Extract the (X, Y) coordinate from the center of the cell holding the provided text.  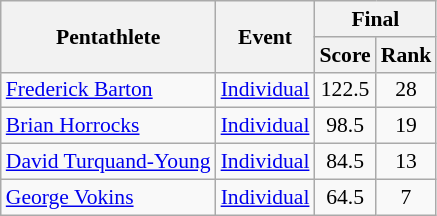
84.5 (344, 162)
Frederick Barton (108, 90)
13 (406, 162)
64.5 (344, 197)
Final (375, 19)
Pentathlete (108, 36)
Event (266, 36)
19 (406, 126)
Brian Horrocks (108, 126)
Score (344, 55)
George Vokins (108, 197)
7 (406, 197)
28 (406, 90)
122.5 (344, 90)
98.5 (344, 126)
David Turquand-Young (108, 162)
Rank (406, 55)
